Return the (X, Y) coordinate for the center point of the cell that contains the specified text.  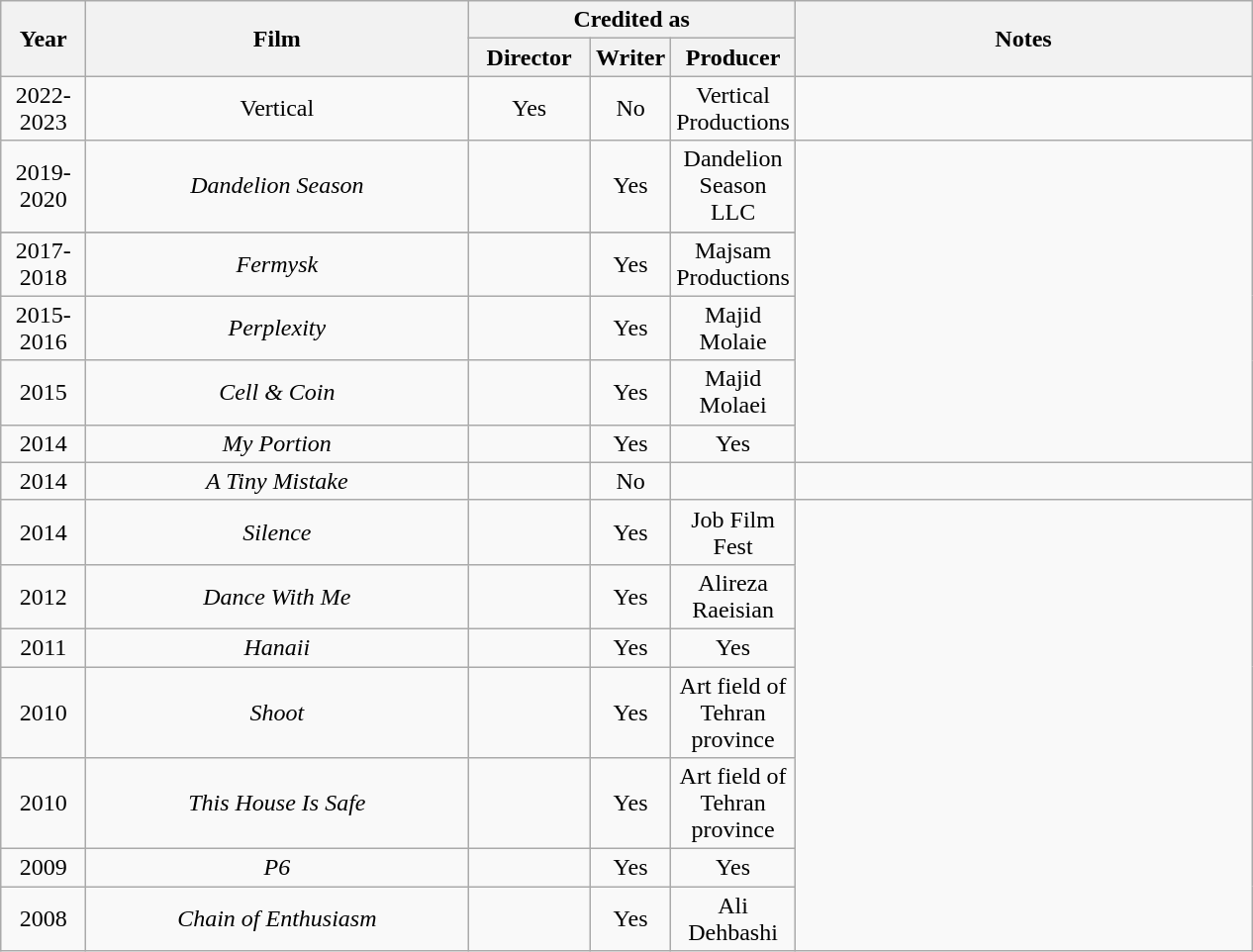
2022- 2023 (44, 109)
Dandelion Season LLC (733, 186)
Ali Dehbashi (733, 918)
Credited as (631, 20)
Cell & Coin (277, 392)
Shoot (277, 713)
Alireza Raeisian (733, 596)
Majsam Productions (733, 263)
This House Is Safe (277, 804)
Year (44, 39)
Film (277, 39)
Chain of Enthusiasm (277, 918)
Fermysk (277, 263)
2011 (44, 647)
Notes (1023, 39)
My Portion (277, 443)
2017-2018 (44, 263)
Producer (733, 57)
Dandelion Season (277, 186)
2019-2020 (44, 186)
Vertical Productions (733, 109)
2015-2016 (44, 329)
P6 (277, 868)
Hanaii (277, 647)
Majid Molaie (733, 329)
Majid Molaei (733, 392)
Perplexity (277, 329)
2008 (44, 918)
Director (530, 57)
A Tiny Mistake (277, 481)
Dance With Me (277, 596)
2015 (44, 392)
2012 (44, 596)
2009 (44, 868)
Vertical (277, 109)
Writer (629, 57)
Job Film Fest (733, 532)
Silence (277, 532)
